Output the [X, Y] coordinate of the center of the cell containing the given text.  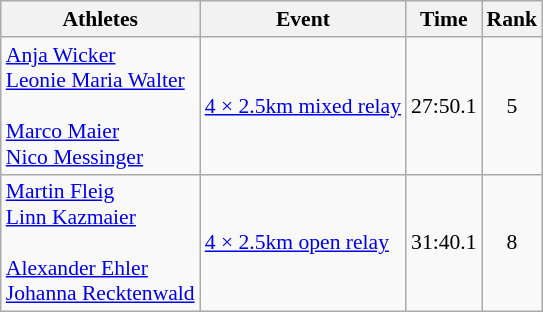
31:40.1 [444, 243]
Event [303, 19]
Time [444, 19]
5 [512, 106]
Rank [512, 19]
8 [512, 243]
27:50.1 [444, 106]
4 × 2.5km open relay [303, 243]
Martin FleigLinn KazmaierAlexander EhlerJohanna Recktenwald [100, 243]
4 × 2.5km mixed relay [303, 106]
Anja WickerLeonie Maria WalterMarco MaierNico Messinger [100, 106]
Athletes [100, 19]
